Determine the (X, Y) coordinate at the center of the cell enclosing the given text.  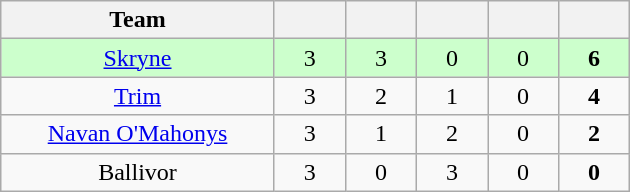
Team (138, 20)
Trim (138, 96)
Skryne (138, 58)
4 (594, 96)
Navan O'Mahonys (138, 134)
Ballivor (138, 172)
6 (594, 58)
